Locate the cell with the specified text and output its [X, Y] center coordinate. 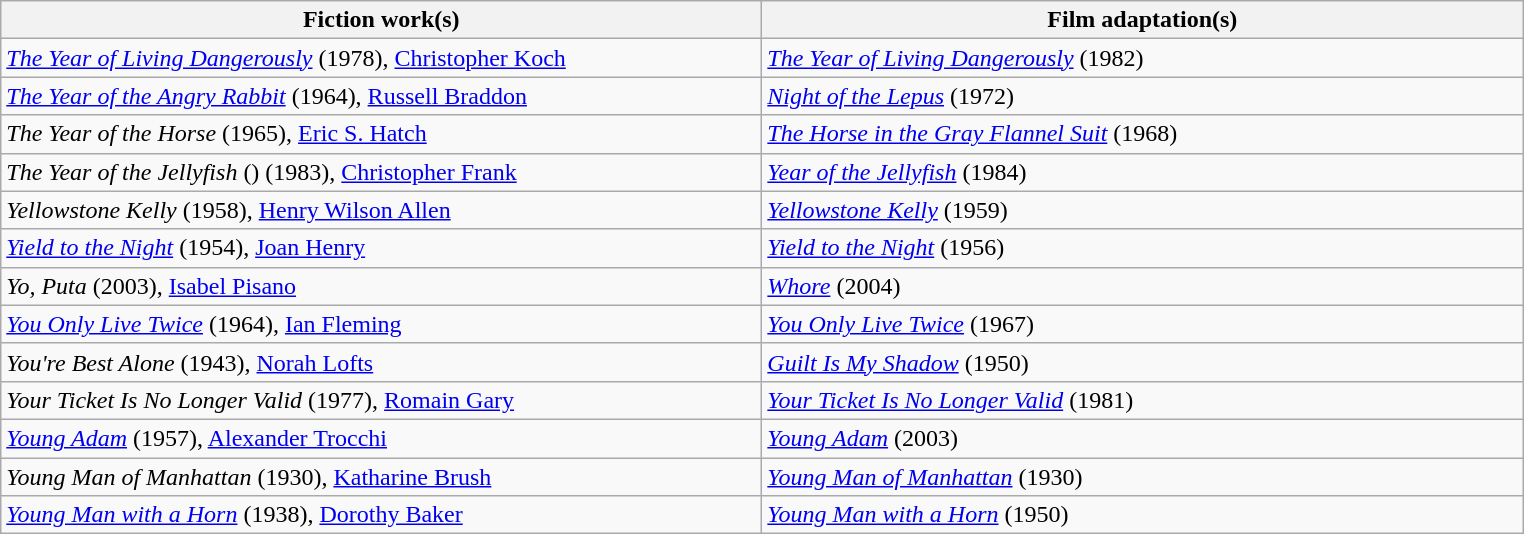
You're Best Alone (1943), Norah Lofts [382, 362]
Yield to the Night (1954), Joan Henry [382, 248]
Whore (2004) [1142, 286]
Young Man of Manhattan (1930), Katharine Brush [382, 477]
Young Man with a Horn (1950) [1142, 515]
The Year of the Horse (1965), Eric S. Hatch [382, 134]
Guilt Is My Shadow (1950) [1142, 362]
The Horse in the Gray Flannel Suit (1968) [1142, 134]
Young Man of Manhattan (1930) [1142, 477]
Young Adam (1957), Alexander Trocchi [382, 438]
Night of the Lepus (1972) [1142, 96]
Yo, Puta (2003), Isabel Pisano [382, 286]
The Year of Living Dangerously (1978), Christopher Koch [382, 58]
The Year of Living Dangerously (1982) [1142, 58]
Young Adam (2003) [1142, 438]
Fiction work(s) [382, 20]
Yellowstone Kelly (1958), Henry Wilson Allen [382, 210]
Year of the Jellyfish (1984) [1142, 172]
Young Man with a Horn (1938), Dorothy Baker [382, 515]
Film adaptation(s) [1142, 20]
You Only Live Twice (1964), Ian Fleming [382, 324]
Yield to the Night (1956) [1142, 248]
Your Ticket Is No Longer Valid (1981) [1142, 400]
You Only Live Twice (1967) [1142, 324]
The Year of the Angry Rabbit (1964), Russell Braddon [382, 96]
Yellowstone Kelly (1959) [1142, 210]
The Year of the Jellyfish () (1983), Christopher Frank [382, 172]
Your Ticket Is No Longer Valid (1977), Romain Gary [382, 400]
